Return the (X, Y) coordinate for the center point of the cell that contains the specified text.  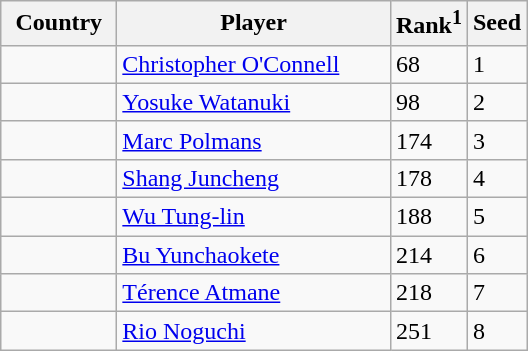
Bu Yunchaokete (254, 255)
Yosuke Watanuki (254, 102)
1 (496, 64)
188 (428, 217)
218 (428, 293)
8 (496, 331)
7 (496, 293)
Rio Noguchi (254, 331)
Shang Juncheng (254, 178)
5 (496, 217)
178 (428, 178)
Country (59, 24)
6 (496, 255)
251 (428, 331)
2 (496, 102)
68 (428, 64)
Seed (496, 24)
Marc Polmans (254, 140)
3 (496, 140)
Christopher O'Connell (254, 64)
Player (254, 24)
Rank1 (428, 24)
214 (428, 255)
Térence Atmane (254, 293)
98 (428, 102)
4 (496, 178)
Wu Tung-lin (254, 217)
174 (428, 140)
